Extract the (X, Y) coordinate from the center of the cell holding the provided text.  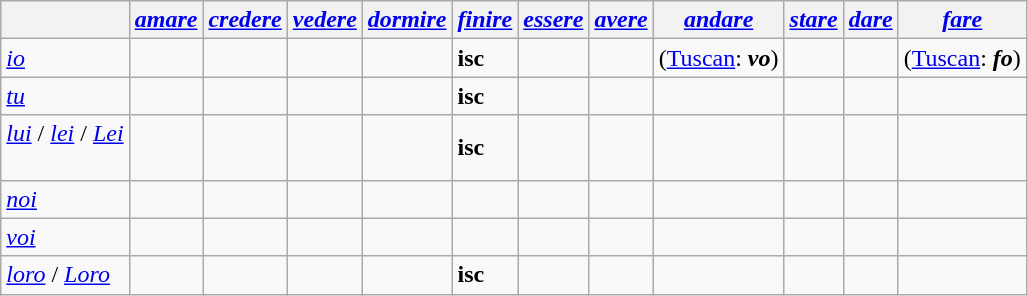
avere (621, 20)
vedere (324, 20)
andare (718, 20)
(Tuscan: vo) (718, 58)
tu (65, 96)
lui / lei / Lei (65, 148)
fare (962, 20)
stare (814, 20)
loro / Loro (65, 275)
essere (554, 20)
finire (485, 20)
noi (65, 199)
amare (166, 20)
dare (870, 20)
credere (245, 20)
dormire (407, 20)
voi (65, 237)
(Tuscan: fo) (962, 58)
io (65, 58)
